Output the (X, Y) coordinate of the center of the cell containing the given text.  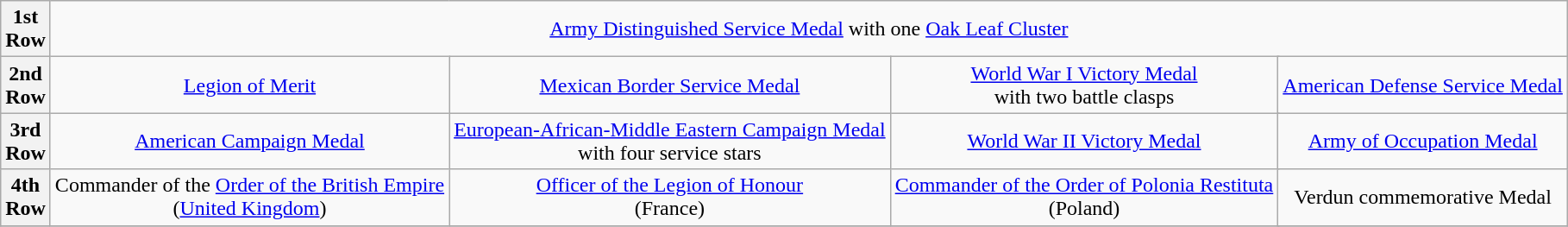
Army of Occupation Medal (1423, 142)
Legion of Merit (249, 85)
Officer of the Legion of Honour (France) (670, 197)
American Defense Service Medal (1423, 85)
1stRow (26, 29)
European-African-Middle Eastern Campaign Medal with four service stars (670, 142)
Commander of the Order of the British Empire (United Kingdom) (249, 197)
Verdun commemorative Medal (1423, 197)
Commander of the Order of Polonia Restituta (Poland) (1084, 197)
World War I Victory Medal with two battle clasps (1084, 85)
Army Distinguished Service Medal with one Oak Leaf Cluster (809, 29)
World War II Victory Medal (1084, 142)
American Campaign Medal (249, 142)
4thRow (26, 197)
Mexican Border Service Medal (670, 85)
3rdRow (26, 142)
2ndRow (26, 85)
